Provide the (x, y) coordinate of the cell's center where the given text is located.  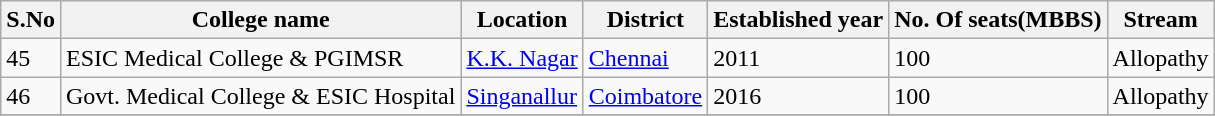
Singanallur (522, 96)
2011 (798, 58)
Stream (1160, 20)
S.No (31, 20)
No. Of seats(MBBS) (998, 20)
2016 (798, 96)
College name (260, 20)
45 (31, 58)
Established year (798, 20)
46 (31, 96)
Govt. Medical College & ESIC Hospital (260, 96)
K.K. Nagar (522, 58)
Location (522, 20)
District (645, 20)
Coimbatore (645, 96)
ESIC Medical College & PGIMSR (260, 58)
Chennai (645, 58)
